Find where the given text appears and provide that cell's center as [x, y] coordinate. 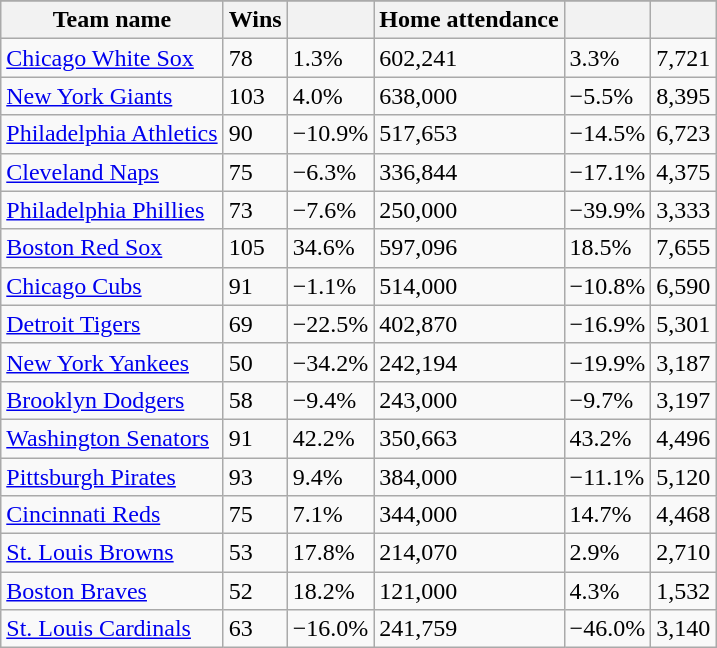
5,120 [684, 477]
14.7% [608, 515]
New York Yankees [112, 362]
638,000 [469, 96]
58 [255, 400]
597,096 [469, 248]
4,468 [684, 515]
18.2% [330, 591]
Boston Braves [112, 591]
−10.9% [330, 134]
50 [255, 362]
St. Louis Cardinals [112, 629]
Chicago Cubs [112, 286]
Chicago White Sox [112, 58]
Detroit Tigers [112, 324]
517,653 [469, 134]
2.9% [608, 553]
3.3% [608, 58]
−17.1% [608, 172]
250,000 [469, 210]
3,140 [684, 629]
336,844 [469, 172]
7,721 [684, 58]
St. Louis Browns [112, 553]
18.5% [608, 248]
514,000 [469, 286]
Cleveland Naps [112, 172]
105 [255, 248]
New York Giants [112, 96]
4,496 [684, 438]
−1.1% [330, 286]
−7.6% [330, 210]
1.3% [330, 58]
78 [255, 58]
Team name [112, 20]
4.3% [608, 591]
43.2% [608, 438]
4.0% [330, 96]
−6.3% [330, 172]
7,655 [684, 248]
−46.0% [608, 629]
6,723 [684, 134]
−10.8% [608, 286]
Washington Senators [112, 438]
3,333 [684, 210]
121,000 [469, 591]
Boston Red Sox [112, 248]
−34.2% [330, 362]
243,000 [469, 400]
17.8% [330, 553]
384,000 [469, 477]
Philadelphia Athletics [112, 134]
42.2% [330, 438]
242,194 [469, 362]
63 [255, 629]
4,375 [684, 172]
602,241 [469, 58]
3,197 [684, 400]
93 [255, 477]
7.1% [330, 515]
9.4% [330, 477]
−5.5% [608, 96]
−19.9% [608, 362]
5,301 [684, 324]
90 [255, 134]
Cincinnati Reds [112, 515]
3,187 [684, 362]
Pittsburgh Pirates [112, 477]
Wins [255, 20]
214,070 [469, 553]
52 [255, 591]
−9.7% [608, 400]
6,590 [684, 286]
Brooklyn Dodgers [112, 400]
1,532 [684, 591]
2,710 [684, 553]
−16.0% [330, 629]
−14.5% [608, 134]
8,395 [684, 96]
103 [255, 96]
−39.9% [608, 210]
−22.5% [330, 324]
34.6% [330, 248]
Home attendance [469, 20]
241,759 [469, 629]
350,663 [469, 438]
−9.4% [330, 400]
69 [255, 324]
−11.1% [608, 477]
402,870 [469, 324]
73 [255, 210]
53 [255, 553]
344,000 [469, 515]
−16.9% [608, 324]
Philadelphia Phillies [112, 210]
